Pinpoint the cell where the given text exists, returning its [x, y] midpoint coordinate. 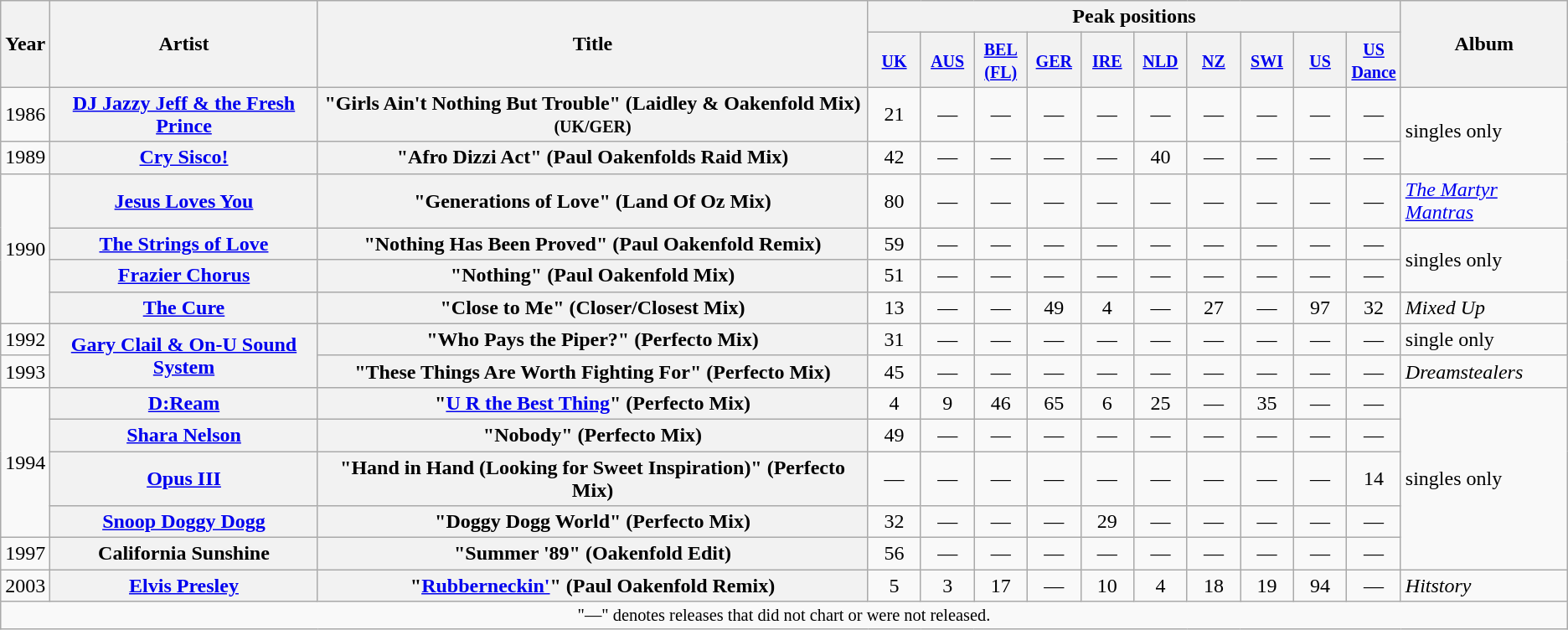
The Strings of Love [184, 244]
1990 [25, 248]
NLD [1161, 60]
Opus III [184, 478]
1993 [25, 371]
IRE [1107, 60]
Album [1484, 44]
"Nothing Has Been Proved" (Paul Oakenfold Remix) [593, 244]
21 [895, 114]
Artist [184, 44]
25 [1161, 403]
14 [1374, 478]
1989 [25, 157]
"Close to Me" (Closer/Closest Mix) [593, 307]
"Doggy Dogg World" (Perfecto Mix) [593, 522]
Jesus Loves You [184, 201]
California Sunshine [184, 554]
1992 [25, 339]
40 [1161, 157]
10 [1107, 586]
13 [895, 307]
1997 [25, 554]
US [1320, 60]
D:Ream [184, 403]
18 [1214, 586]
65 [1055, 403]
The Martyr Mantras [1484, 201]
The Cure [184, 307]
5 [895, 586]
DJ Jazzy Jeff & the Fresh Prince [184, 114]
6 [1107, 403]
"Nobody" (Perfecto Mix) [593, 435]
"Nothing" (Paul Oakenfold Mix) [593, 276]
Snoop Doggy Dogg [184, 522]
NZ [1214, 60]
Gary Clail & On-U Sound System [184, 355]
46 [1001, 403]
"—" denotes releases that did not chart or were not released. [784, 616]
UK [895, 60]
"Who Pays the Piper?" (Perfecto Mix) [593, 339]
Peak positions [1134, 17]
Title [593, 44]
"Girls Ain't Nothing But Trouble" (Laidley & Oakenfold Mix) (UK/GER) [593, 114]
17 [1001, 586]
Frazier Chorus [184, 276]
Cry Sisco! [184, 157]
97 [1320, 307]
"These Things Are Worth Fighting For" (Perfecto Mix) [593, 371]
80 [895, 201]
Shara Nelson [184, 435]
27 [1214, 307]
single only [1484, 339]
56 [895, 554]
"Generations of Love" (Land Of Oz Mix) [593, 201]
"Rubberneckin'" (Paul Oakenfold Remix) [593, 586]
29 [1107, 522]
Year [25, 44]
"Afro Dizzi Act" (Paul Oakenfolds Raid Mix) [593, 157]
US Dance [1374, 60]
94 [1320, 586]
35 [1267, 403]
Hitstory [1484, 586]
BEL(FL) [1001, 60]
"U R the Best Thing" (Perfecto Mix) [593, 403]
1994 [25, 462]
Mixed Up [1484, 307]
Elvis Presley [184, 586]
1986 [25, 114]
42 [895, 157]
"Summer '89" (Oakenfold Edit) [593, 554]
9 [947, 403]
31 [895, 339]
45 [895, 371]
SWI [1267, 60]
19 [1267, 586]
3 [947, 586]
GER [1055, 60]
Dreamstealers [1484, 371]
"Hand in Hand (Looking for Sweet Inspiration)" (Perfecto Mix) [593, 478]
AUS [947, 60]
59 [895, 244]
2003 [25, 586]
51 [895, 276]
